Return [x, y] of the center of cell containing provided text 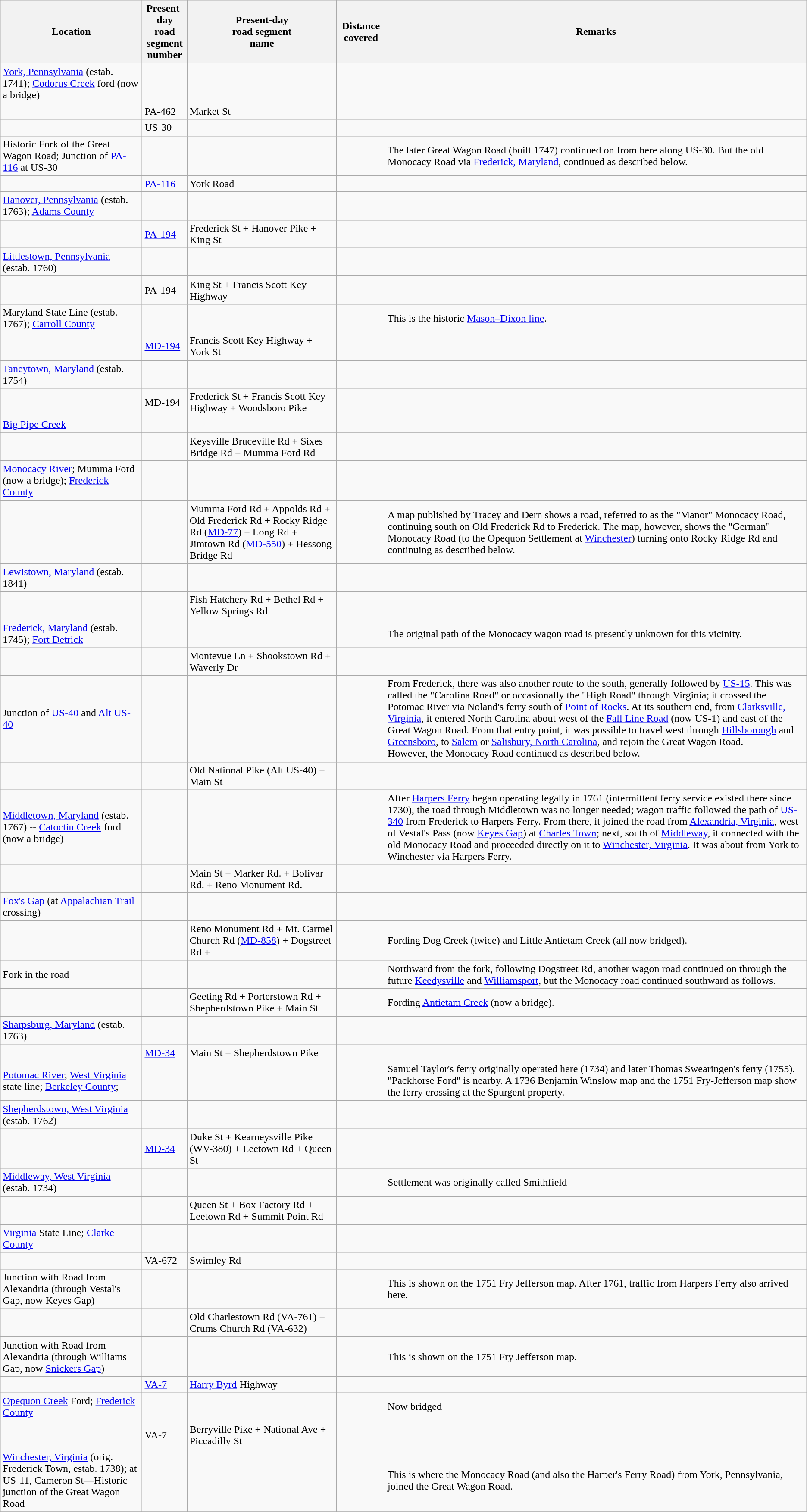
Present-day road segment number [165, 32]
Opequon Creek Ford; Frederick County [72, 1406]
Middletown, Maryland (estab. 1767) -- Catoctin Creek ford (now a bridge) [72, 827]
Settlement was originally called Smithfield [596, 1182]
Historic Fork of the Great Wagon Road; Junction of PA-116 at US-30 [72, 156]
Remarks [596, 32]
Harry Byrd Highway [262, 1384]
Main St + Marker Rd. + Bolivar Rd. + Reno Monument Rd. [262, 879]
Hanover, Pennsylvania (estab. 1763); Adams County [72, 206]
Sharpsburg, Maryland (estab. 1763) [72, 1030]
This is the historic Mason–Dixon line. [596, 318]
VA-672 [165, 1261]
King St + Francis Scott Key Highway [262, 290]
Littlestown, Pennsylvania (estab. 1760) [72, 262]
Present-day road segment name [262, 32]
Frederick St + Francis Scott Key Highway + Woodsboro Pike [262, 403]
Duke St + Kearneysville Pike (WV-380) + Leetown Rd + Queen St [262, 1149]
Lewistown, Maryland (estab. 1841) [72, 578]
Winchester, Virginia (orig. Frederick Town, estab. 1738); at US-11, Cameron St—Historic junction of the Great Wagon Road [72, 1481]
Old National Pike (Alt US-40) + Main St [262, 776]
Old Charlestown Rd (VA-761) + Crums Church Rd (VA-632) [262, 1323]
This is where the Monocacy Road (and also the Harper's Ferry Road) from York, Pennsylvania, joined the Great Wagon Road. [596, 1481]
Monocacy River; Mumma Ford (now a bridge); Frederick County [72, 481]
Middleway, West Virginia (estab. 1734) [72, 1182]
Swimley Rd [262, 1261]
Queen St + Box Factory Rd + Leetown Rd + Summit Point Rd [262, 1211]
Shepherdstown, West Virginia (estab. 1762) [72, 1115]
Fish Hatchery Rd + Bethel Rd + Yellow Springs Rd [262, 605]
Taneytown, Maryland (estab. 1754) [72, 374]
Montevue Ln + Shookstown Rd + Waverly Dr [262, 661]
Junction with Road from Alexandria (through Vestal's Gap, now Keyes Gap) [72, 1289]
Maryland State Line (estab. 1767); Carroll County [72, 318]
US-30 [165, 128]
Junction with Road from Alexandria (through Williams Gap, now Snickers Gap) [72, 1356]
Location [72, 32]
Distance covered [361, 32]
This is shown on the 1751 Fry Jefferson map. After 1761, traffic from Harpers Ferry also arrived here. [596, 1289]
Now bridged [596, 1406]
Geeting Rd + Porterstown Rd + Shepherdstown Pike + Main St [262, 1003]
Fork in the road [72, 974]
Main St + Shepherdstown Pike [262, 1053]
The original path of the Monocacy wagon road is presently unknown for this vicinity. [596, 634]
Frederick St + Hanover Pike + King St [262, 234]
Fording Antietam Creek (now a bridge). [596, 1003]
This is shown on the 1751 Fry Jefferson map. [596, 1356]
York, Pennsylvania (estab. 1741); Codorus Creek ford (now a bridge) [72, 83]
Mumma Ford Rd + Appolds Rd + Old Frederick Rd + Rocky Ridge Rd (MD-77) + Long Rd + Jimtown Rd (MD-550) + Hessong Bridge Rd [262, 532]
Keysville Bruceville Rd + Sixes Bridge Rd + Mumma Ford Rd [262, 447]
Reno Monument Rd + Mt. Carmel Church Rd (MD-858) + Dogstreet Rd + [262, 940]
Fording Dog Creek (twice) and Little Antietam Creek (all now bridged). [596, 940]
Berryville Pike + National Ave + Piccadilly St [262, 1435]
PA-116 [165, 184]
Junction of US-40 and Alt US-40 [72, 719]
Big Pipe Creek [72, 425]
York Road [262, 184]
Market St [262, 111]
Virginia State Line; Clarke County [72, 1238]
Frederick, Maryland (estab. 1745); Fort Detrick [72, 634]
Potomac River; West Virginia state line; Berkeley County; [72, 1081]
Fox's Gap (at Appalachian Trail crossing) [72, 906]
Francis Scott Key Highway + York St [262, 346]
PA-462 [165, 111]
